Return the [X, Y] coordinate for the center point of the cell that contains the specified text.  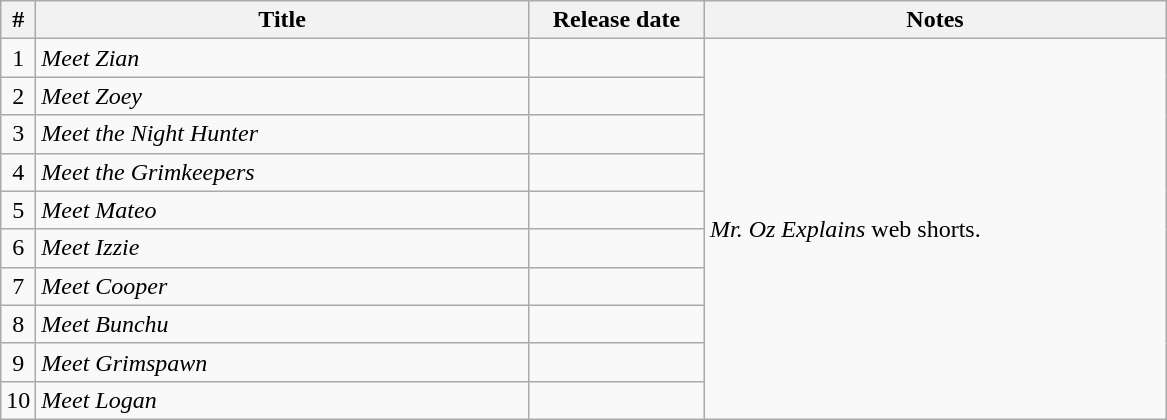
Meet Mateo [282, 210]
Mr. Oz Explains web shorts. [934, 230]
8 [18, 324]
Title [282, 20]
Release date [616, 20]
2 [18, 96]
Meet Zian [282, 58]
7 [18, 286]
6 [18, 248]
Meet Cooper [282, 286]
# [18, 20]
9 [18, 362]
Meet the Night Hunter [282, 134]
Meet Zoey [282, 96]
4 [18, 172]
1 [18, 58]
Meet Izzie [282, 248]
Meet the Grimkeepers [282, 172]
Meet Logan [282, 400]
3 [18, 134]
Meet Bunchu [282, 324]
Meet Grimspawn [282, 362]
Notes [934, 20]
10 [18, 400]
5 [18, 210]
